Return (X, Y) of the center of cell containing provided text 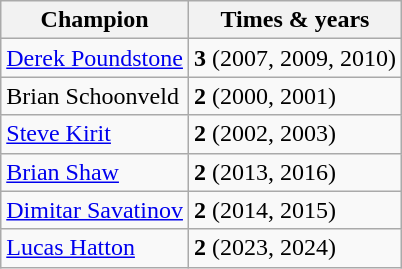
3 (2007, 2009, 2010) (294, 58)
Lucas Hatton (95, 248)
Brian Schoonveld (95, 96)
2 (2002, 2003) (294, 134)
2 (2014, 2015) (294, 210)
Times & years (294, 20)
2 (2000, 2001) (294, 96)
Brian Shaw (95, 172)
Dimitar Savatinov (95, 210)
Champion (95, 20)
Derek Poundstone (95, 58)
2 (2023, 2024) (294, 248)
2 (2013, 2016) (294, 172)
Steve Kirit (95, 134)
